Return the [x, y] coordinate for the center point of the cell that contains the specified text.  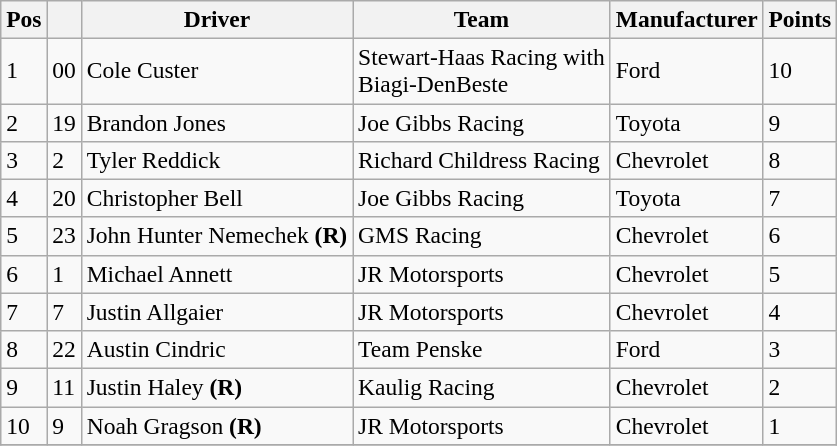
GMS Racing [482, 236]
Kaulig Racing [482, 387]
Richard Childress Racing [482, 160]
Michael Annett [216, 274]
Stewart-Haas Racing withBiagi-DenBeste [482, 70]
Team Penske [482, 349]
Driver [216, 19]
Points [800, 19]
Justin Haley (R) [216, 387]
19 [64, 122]
20 [64, 198]
Tyler Reddick [216, 160]
23 [64, 236]
Austin Cindric [216, 349]
00 [64, 70]
John Hunter Nemechek (R) [216, 236]
22 [64, 349]
Pos [24, 19]
Christopher Bell [216, 198]
11 [64, 387]
Brandon Jones [216, 122]
Manufacturer [686, 19]
Justin Allgaier [216, 312]
Cole Custer [216, 70]
Team [482, 19]
Noah Gragson (R) [216, 425]
